Search for the cell housing the specified text and yield its [x, y] center coordinate. 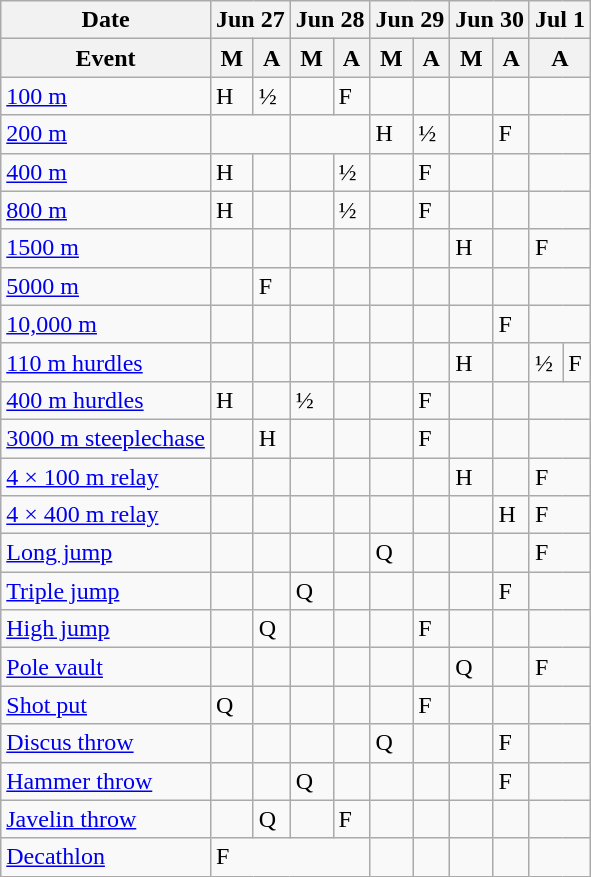
Date [106, 20]
Decathlon [106, 857]
10,000 m [106, 324]
Shot put [106, 705]
110 m hurdles [106, 362]
400 m hurdles [106, 400]
4 × 400 m relay [106, 515]
200 m [106, 134]
Triple jump [106, 591]
Jun 28 [330, 20]
Javelin throw [106, 819]
Jun 27 [250, 20]
Long jump [106, 553]
Jul 1 [560, 20]
3000 m steeplechase [106, 438]
High jump [106, 629]
100 m [106, 96]
1500 m [106, 248]
Pole vault [106, 667]
Discus throw [106, 743]
Jun 29 [410, 20]
Event [106, 58]
800 m [106, 210]
Hammer throw [106, 781]
4 × 100 m relay [106, 477]
400 m [106, 172]
5000 m [106, 286]
Jun 30 [490, 20]
